Locate the cell with the specified text and output its (x, y) center coordinate. 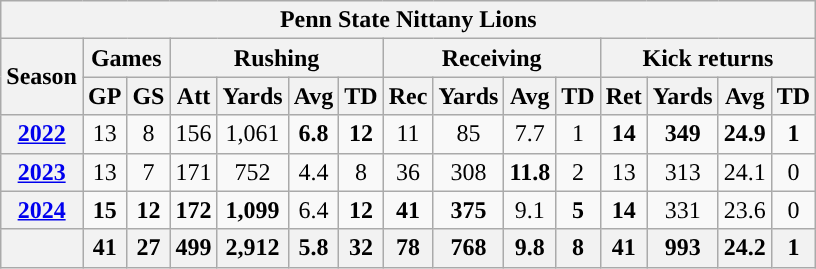
32 (361, 248)
9.8 (530, 248)
Rushing (276, 58)
331 (682, 210)
Games (126, 58)
2023 (42, 172)
15 (104, 210)
Ret (624, 96)
36 (408, 172)
Season (42, 77)
156 (194, 134)
171 (194, 172)
Kick returns (708, 58)
11.8 (530, 172)
2 (578, 172)
2022 (42, 134)
2,912 (252, 248)
24.1 (744, 172)
349 (682, 134)
6.8 (314, 134)
752 (252, 172)
24.9 (744, 134)
24.2 (744, 248)
1,099 (252, 210)
7 (148, 172)
313 (682, 172)
Rec (408, 96)
9.1 (530, 210)
2024 (42, 210)
375 (468, 210)
172 (194, 210)
Penn State Nittany Lions (408, 20)
85 (468, 134)
5.8 (314, 248)
7.7 (530, 134)
1,061 (252, 134)
27 (148, 248)
GS (148, 96)
11 (408, 134)
Receiving (492, 58)
4.4 (314, 172)
308 (468, 172)
5 (578, 210)
993 (682, 248)
499 (194, 248)
78 (408, 248)
6.4 (314, 210)
Att (194, 96)
GP (104, 96)
768 (468, 248)
23.6 (744, 210)
